Return [X, Y] of the center of cell containing provided text 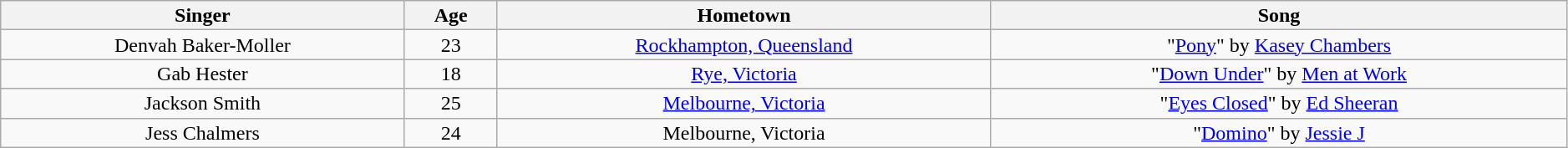
Age [451, 15]
23 [451, 45]
24 [451, 132]
Jess Chalmers [202, 132]
Gab Hester [202, 74]
Singer [202, 15]
Hometown [743, 15]
Denvah Baker-Moller [202, 45]
"Down Under" by Men at Work [1280, 74]
Rockhampton, Queensland [743, 45]
Rye, Victoria [743, 74]
"Eyes Closed" by Ed Sheeran [1280, 104]
18 [451, 74]
25 [451, 104]
Song [1280, 15]
"Domino" by Jessie J [1280, 132]
"Pony" by Kasey Chambers [1280, 45]
Jackson Smith [202, 104]
